Identify which cell holds the provided text, then report its [X, Y] central coordinate. 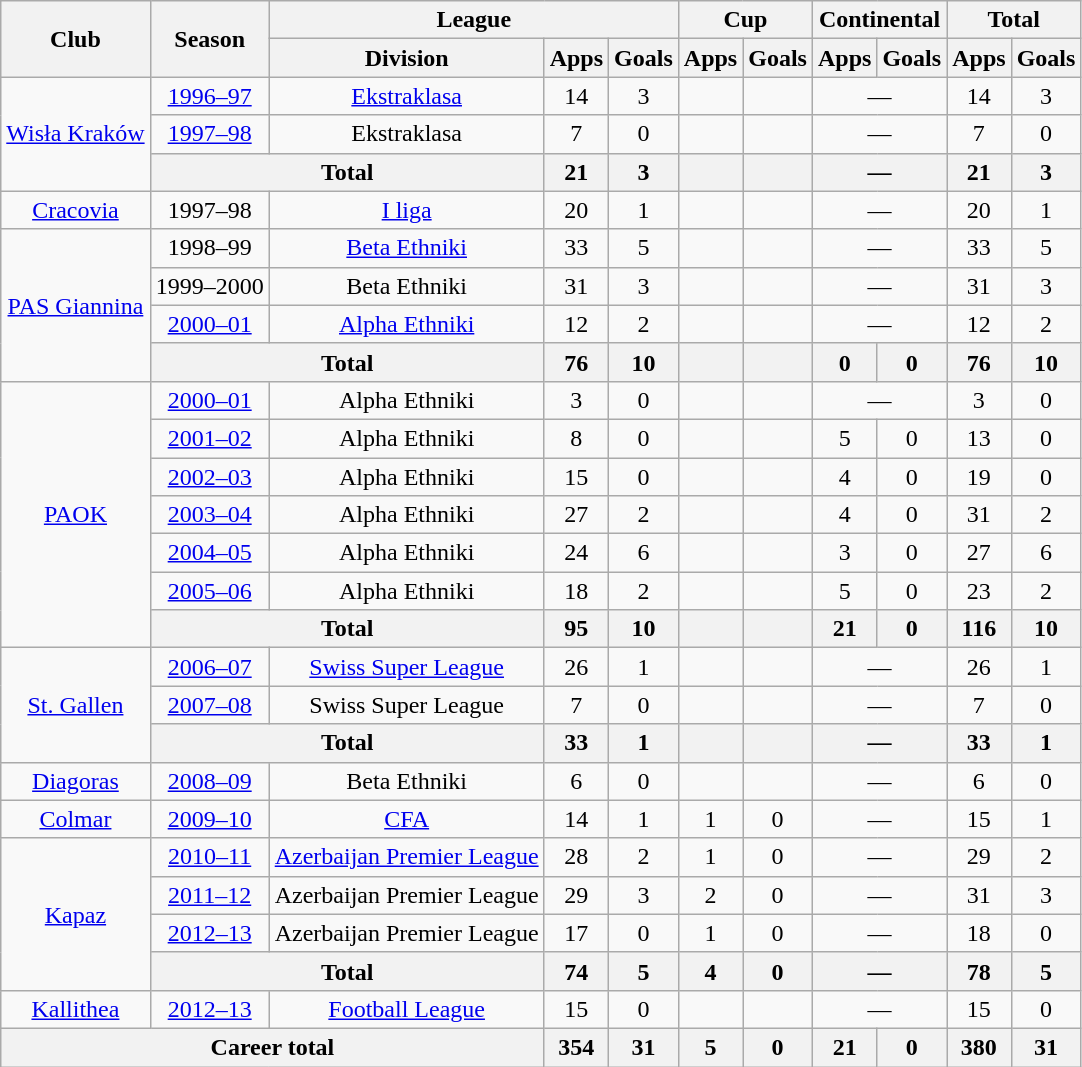
CFA [406, 819]
Wisła Kraków [76, 134]
2011–12 [210, 895]
28 [576, 857]
Diagoras [76, 781]
24 [576, 553]
2003–04 [210, 515]
17 [576, 933]
23 [979, 591]
13 [979, 438]
Division [406, 58]
354 [576, 1047]
Cracovia [76, 210]
78 [979, 971]
2006–07 [210, 667]
2008–09 [210, 781]
2010–11 [210, 857]
Continental [879, 20]
2004–05 [210, 553]
Kallithea [76, 1009]
PAOK [76, 514]
95 [576, 629]
8 [576, 438]
2001–02 [210, 438]
74 [576, 971]
Kapaz [76, 914]
2005–06 [210, 591]
St. Gallen [76, 705]
1996–97 [210, 96]
League [474, 20]
19 [979, 477]
1999–2000 [210, 286]
Football League [406, 1009]
2007–08 [210, 705]
380 [979, 1047]
Career total [272, 1047]
1998–99 [210, 248]
Colmar [76, 819]
2009–10 [210, 819]
Season [210, 39]
2002–03 [210, 477]
Club [76, 39]
I liga [406, 210]
116 [979, 629]
PAS Giannina [76, 305]
Cup [745, 20]
